Pinpoint the cell where the given text exists, returning its [x, y] midpoint coordinate. 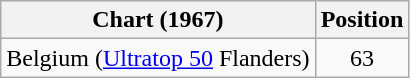
63 [362, 58]
Belgium (Ultratop 50 Flanders) [158, 58]
Chart (1967) [158, 20]
Position [362, 20]
